Locate the cell with the specified text and output its [X, Y] center coordinate. 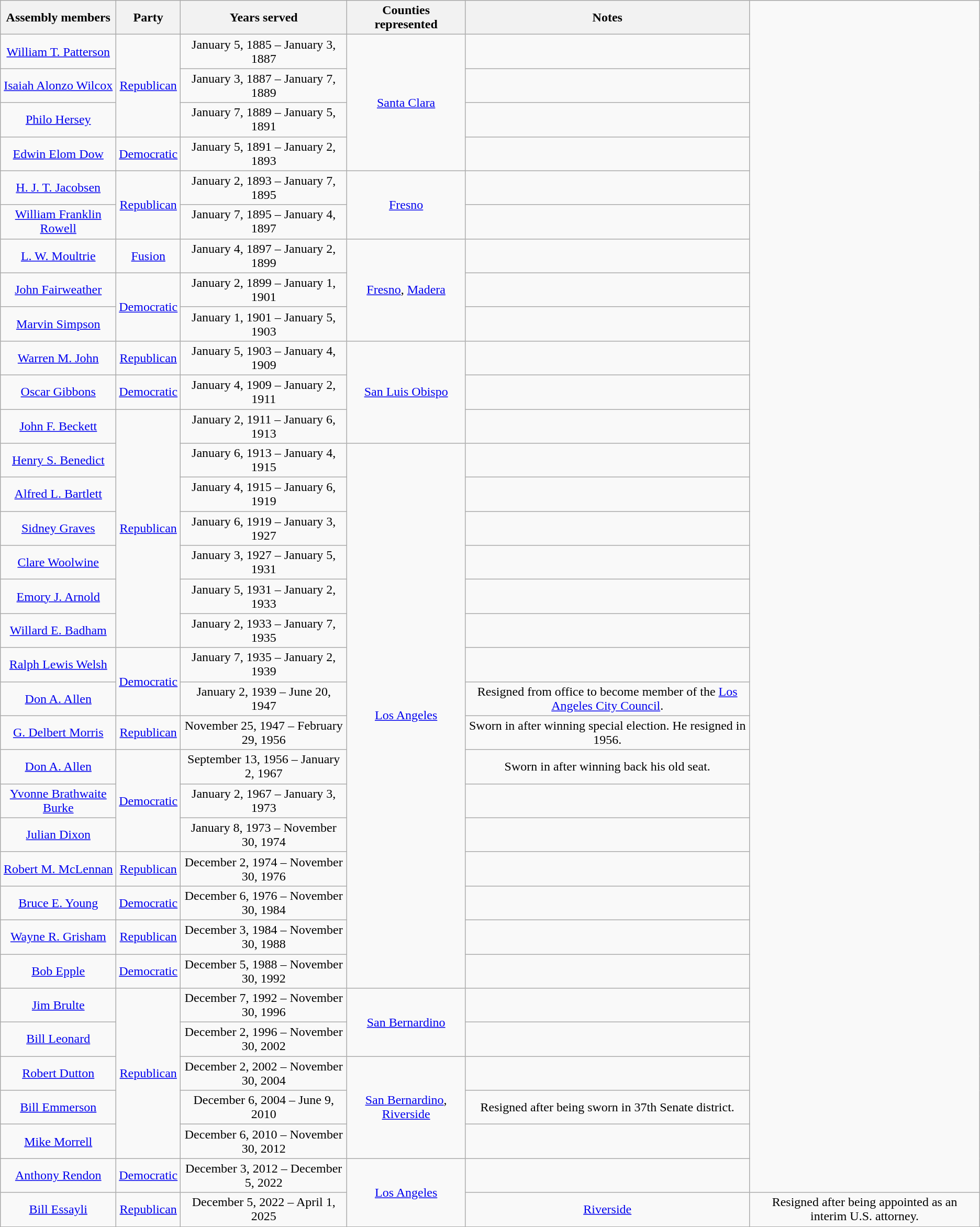
December 5, 2022 – April 1, 2025 [264, 1209]
Bill Leonard [59, 1040]
Mike Morrell [59, 1141]
January 4, 1915 – January 6, 1919 [264, 494]
January 2, 1933 – January 7, 1935 [264, 630]
Sworn in after winning special election. He resigned in 1956. [607, 733]
Henry S. Benedict [59, 461]
Marvin Simpson [59, 324]
January 2, 1939 – June 20, 1947 [264, 698]
John Fairweather [59, 290]
William T. Patterson [59, 51]
John F. Beckett [59, 426]
San Bernardino, Riverside [406, 1108]
L. W. Moultrie [59, 255]
December 3, 1984 – November 30, 1988 [264, 937]
Julian Dixon [59, 834]
December 2, 2002 – November 30, 2004 [264, 1073]
William Franklin Rowell [59, 222]
Willard E. Badham [59, 630]
January 2, 1967 – January 3, 1973 [264, 801]
December 6, 1976 – November 30, 1984 [264, 902]
December 2, 1974 – November 30, 1976 [264, 869]
December 3, 2012 – December 5, 2022 [264, 1176]
January 7, 1889 – January 5, 1891 [264, 119]
Resigned from office to become member of the Los Angeles City Council. [607, 698]
January 3, 1887 – January 7, 1889 [264, 86]
September 13, 1956 – January 2, 1967 [264, 766]
January 2, 1911 – January 6, 1913 [264, 426]
Warren M. John [59, 358]
Assembly members [59, 18]
January 2, 1893 – January 7, 1895 [264, 187]
Bill Emmerson [59, 1108]
Resigned after being sworn in 37th Senate district. [607, 1108]
January 1, 1901 – January 5, 1903 [264, 324]
December 5, 1988 – November 30, 1992 [264, 971]
Fusion [149, 255]
Resigned after being appointed as an interim U.S. attorney. [865, 1209]
January 3, 1927 – January 5, 1931 [264, 562]
Party [149, 18]
Sidney Graves [59, 529]
Bill Essayli [59, 1209]
Counties represented [406, 18]
January 8, 1973 – November 30, 1974 [264, 834]
January 5, 1903 – January 4, 1909 [264, 358]
January 2, 1899 – January 1, 1901 [264, 290]
Fresno [406, 205]
Yvonne Brathwaite Burke [59, 801]
Sworn in after winning back his old seat. [607, 766]
Oscar Gibbons [59, 392]
Isaiah Alonzo Wilcox [59, 86]
Emory J. Arnold [59, 597]
January 4, 1897 – January 2, 1899 [264, 255]
December 2, 1996 – November 30, 2002 [264, 1040]
January 6, 1913 – January 4, 1915 [264, 461]
Ralph Lewis Welsh [59, 665]
January 7, 1935 – January 2, 1939 [264, 665]
Riverside [607, 1209]
Edwin Elom Dow [59, 154]
Robert M. McLennan [59, 869]
Bob Epple [59, 971]
December 7, 1992 – November 30, 1996 [264, 1005]
Jim Brulte [59, 1005]
Philo Hersey [59, 119]
Robert Dutton [59, 1073]
Wayne R. Grisham [59, 937]
January 5, 1885 – January 3, 1887 [264, 51]
San Luis Obispo [406, 392]
November 25, 1947 – February 29, 1956 [264, 733]
January 6, 1919 – January 3, 1927 [264, 529]
December 6, 2004 – June 9, 2010 [264, 1108]
Santa Clara [406, 103]
Years served [264, 18]
Notes [607, 18]
H. J. T. Jacobsen [59, 187]
G. Delbert Morris [59, 733]
January 5, 1931 – January 2, 1933 [264, 597]
Clare Woolwine [59, 562]
December 6, 2010 – November 30, 2012 [264, 1141]
San Bernardino [406, 1022]
January 4, 1909 – January 2, 1911 [264, 392]
January 7, 1895 – January 4, 1897 [264, 222]
Bruce E. Young [59, 902]
January 5, 1891 – January 2, 1893 [264, 154]
Alfred L. Bartlett [59, 494]
Fresno, Madera [406, 290]
Anthony Rendon [59, 1176]
